Return the (X, Y) coordinate for the center point of the cell that contains the specified text.  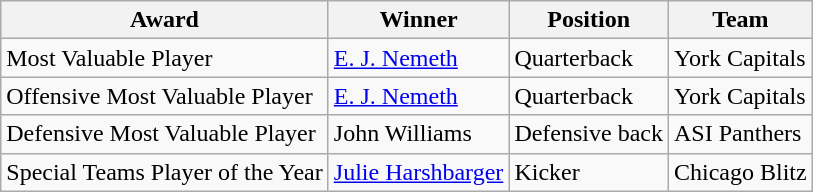
Team (741, 20)
Winner (418, 20)
Position (589, 20)
Defensive Most Valuable Player (165, 134)
Defensive back (589, 134)
Most Valuable Player (165, 58)
John Williams (418, 134)
Award (165, 20)
Offensive Most Valuable Player (165, 96)
ASI Panthers (741, 134)
Chicago Blitz (741, 172)
Kicker (589, 172)
Special Teams Player of the Year (165, 172)
Julie Harshbarger (418, 172)
